Identify which cell holds the provided text, then report its (X, Y) central coordinate. 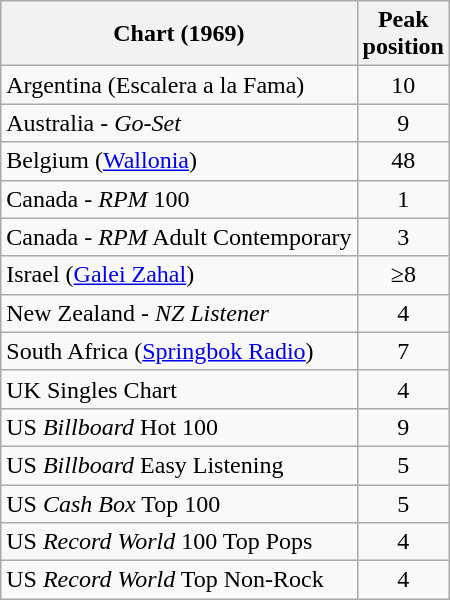
10 (403, 85)
Israel (Galei Zahal) (179, 275)
7 (403, 351)
3 (403, 237)
US Cash Box Top 100 (179, 503)
US Record World Top Non-Rock (179, 580)
48 (403, 161)
Chart (1969) (179, 34)
US Billboard Hot 100 (179, 427)
US Record World 100 Top Pops (179, 542)
Canada - RPM 100 (179, 199)
Argentina (Escalera a la Fama) (179, 85)
Belgium (Wallonia) (179, 161)
UK Singles Chart (179, 389)
US Billboard Easy Listening (179, 465)
Peakposition (403, 34)
Australia - Go-Set (179, 123)
South Africa (Springbok Radio) (179, 351)
≥8 (403, 275)
1 (403, 199)
Canada - RPM Adult Contemporary (179, 237)
New Zealand - NZ Listener (179, 313)
